Identify which cell holds the provided text, then report its (X, Y) central coordinate. 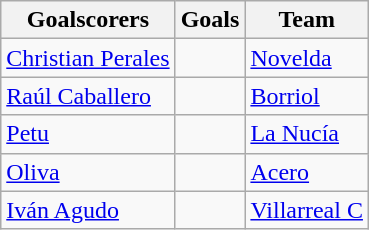
Christian Perales (88, 58)
Villarreal C (307, 210)
Team (307, 20)
Goalscorers (88, 20)
Iván Agudo (88, 210)
La Nucía (307, 134)
Acero (307, 172)
Goals (210, 20)
Raúl Caballero (88, 96)
Novelda (307, 58)
Petu (88, 134)
Oliva (88, 172)
Borriol (307, 96)
